Return the (x, y) coordinate for the center point of the cell that contains the specified text.  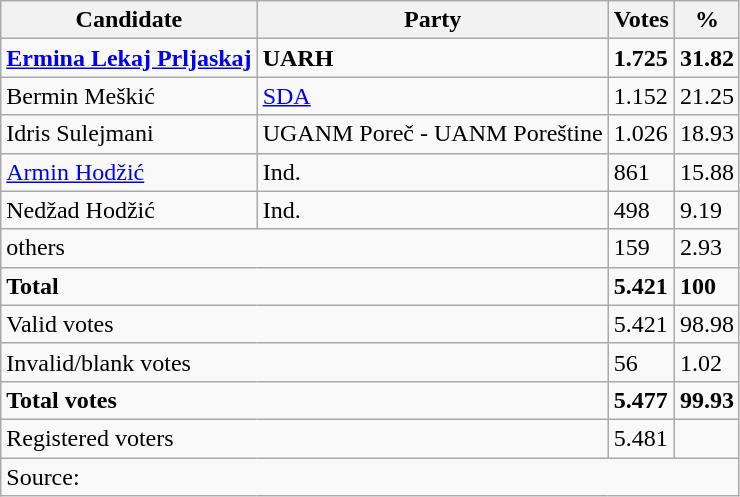
Registered voters (304, 438)
861 (641, 172)
1.026 (641, 134)
1.152 (641, 96)
2.93 (706, 248)
9.19 (706, 210)
Total (304, 286)
UGANM Poreč - UANM Poreštine (432, 134)
% (706, 20)
498 (641, 210)
21.25 (706, 96)
others (304, 248)
Votes (641, 20)
Total votes (304, 400)
100 (706, 286)
1.02 (706, 362)
Candidate (129, 20)
Ermina Lekaj Prljaskaj (129, 58)
Party (432, 20)
18.93 (706, 134)
Armin Hodžić (129, 172)
159 (641, 248)
5.477 (641, 400)
15.88 (706, 172)
Idris Sulejmani (129, 134)
Bermin Meškić (129, 96)
Invalid/blank votes (304, 362)
Source: (370, 477)
99.93 (706, 400)
98.98 (706, 324)
Valid votes (304, 324)
31.82 (706, 58)
UARH (432, 58)
Nedžad Hodžić (129, 210)
5.481 (641, 438)
1.725 (641, 58)
SDA (432, 96)
56 (641, 362)
